Output the (x, y) coordinate of the center of the cell containing the given text.  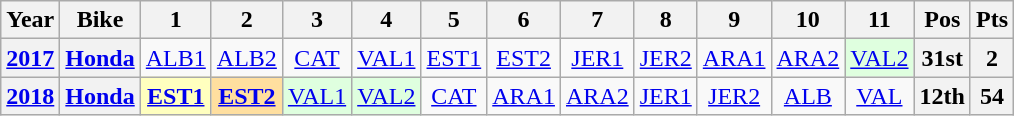
6 (524, 20)
9 (734, 20)
7 (597, 20)
10 (808, 20)
4 (386, 20)
ALB2 (246, 58)
5 (454, 20)
Pos (942, 20)
Year (30, 20)
ALB1 (176, 58)
31st (942, 58)
3 (316, 20)
VAL (880, 96)
11 (880, 20)
ALB (808, 96)
2018 (30, 96)
2017 (30, 58)
54 (992, 96)
12th (942, 96)
8 (666, 20)
Bike (100, 20)
1 (176, 20)
Pts (992, 20)
